Find where the given text appears and provide that cell's center as (X, Y) coordinate. 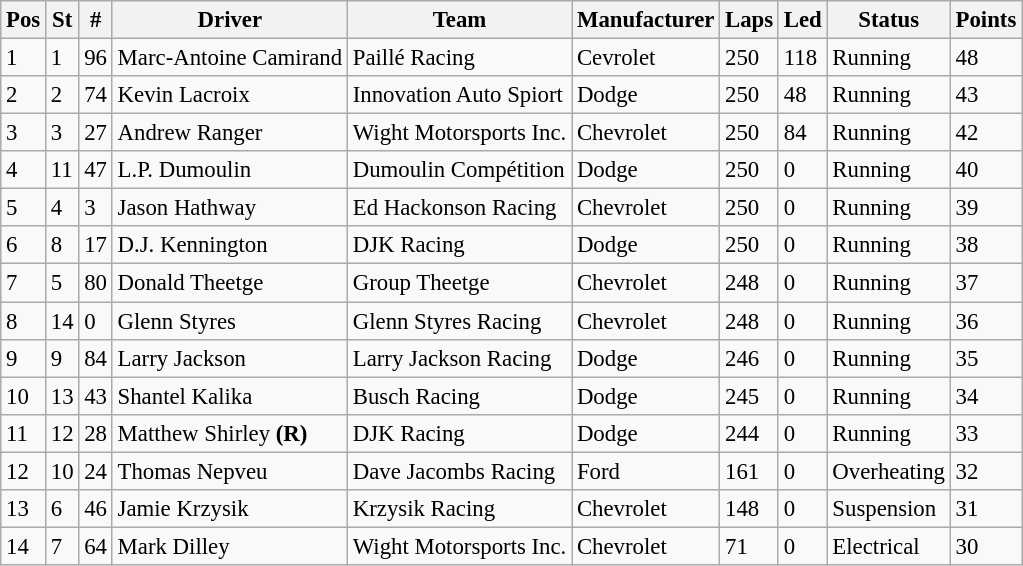
Suspension (888, 509)
Krzysik Racing (459, 509)
Status (888, 20)
Paillé Racing (459, 58)
Innovation Auto Spiort (459, 95)
245 (750, 396)
96 (96, 58)
148 (750, 509)
38 (986, 245)
17 (96, 245)
Donald Theetge (230, 283)
Larry Jackson (230, 358)
40 (986, 170)
Laps (750, 20)
24 (96, 471)
Busch Racing (459, 396)
28 (96, 433)
Jason Hathway (230, 208)
39 (986, 208)
42 (986, 133)
Dumoulin Compétition (459, 170)
37 (986, 283)
# (96, 20)
Andrew Ranger (230, 133)
Ed Hackonson Racing (459, 208)
246 (750, 358)
33 (986, 433)
Led (802, 20)
32 (986, 471)
71 (750, 546)
161 (750, 471)
D.J. Kennington (230, 245)
Larry Jackson Racing (459, 358)
Matthew Shirley (R) (230, 433)
64 (96, 546)
Thomas Nepveu (230, 471)
Jamie Krzysik (230, 509)
Shantel Kalika (230, 396)
Team (459, 20)
Group Theetge (459, 283)
Ford (646, 471)
St (62, 20)
Pos (24, 20)
118 (802, 58)
35 (986, 358)
Kevin Lacroix (230, 95)
74 (96, 95)
47 (96, 170)
Manufacturer (646, 20)
Driver (230, 20)
31 (986, 509)
27 (96, 133)
Mark Dilley (230, 546)
Marc-Antoine Camirand (230, 58)
244 (750, 433)
L.P. Dumoulin (230, 170)
30 (986, 546)
46 (96, 509)
34 (986, 396)
Points (986, 20)
Glenn Styres (230, 321)
Overheating (888, 471)
Cevrolet (646, 58)
80 (96, 283)
36 (986, 321)
Glenn Styres Racing (459, 321)
Dave Jacombs Racing (459, 471)
Electrical (888, 546)
